Identify which cell holds the provided text, then report its (X, Y) central coordinate. 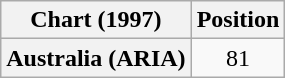
Australia (ARIA) (96, 58)
Position (238, 20)
81 (238, 58)
Chart (1997) (96, 20)
